Provide the (X, Y) coordinate of the cell's center where the given text is located.  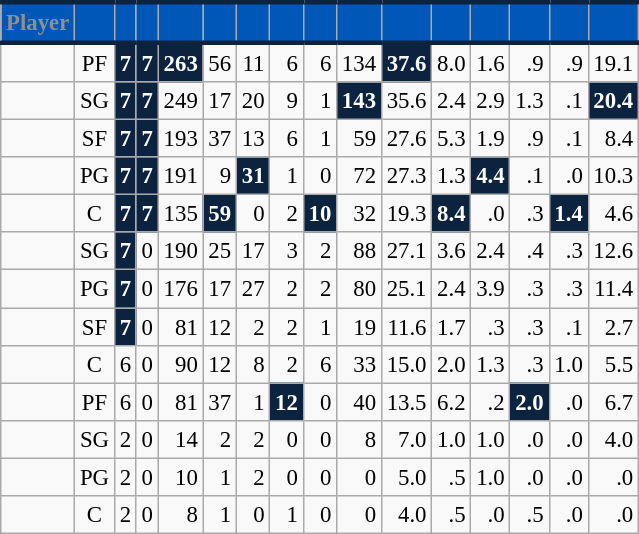
88 (360, 251)
6.2 (452, 402)
11.4 (613, 289)
4.4 (490, 176)
249 (180, 101)
143 (360, 101)
11.6 (406, 327)
14 (180, 439)
5.0 (406, 477)
35.6 (406, 101)
135 (180, 214)
134 (360, 62)
10.3 (613, 176)
1.6 (490, 62)
27 (252, 289)
15.0 (406, 364)
Player (38, 22)
19.3 (406, 214)
72 (360, 176)
20 (252, 101)
80 (360, 289)
7.0 (406, 439)
190 (180, 251)
8.0 (452, 62)
19.1 (613, 62)
4.6 (613, 214)
5.5 (613, 364)
176 (180, 289)
1.4 (568, 214)
31 (252, 176)
1.9 (490, 139)
191 (180, 176)
27.3 (406, 176)
193 (180, 139)
5.3 (452, 139)
13.5 (406, 402)
3 (286, 251)
2.9 (490, 101)
11 (252, 62)
.4 (530, 251)
27.1 (406, 251)
40 (360, 402)
6.7 (613, 402)
25 (220, 251)
56 (220, 62)
90 (180, 364)
25.1 (406, 289)
263 (180, 62)
13 (252, 139)
27.6 (406, 139)
1.7 (452, 327)
37.6 (406, 62)
.2 (490, 402)
33 (360, 364)
20.4 (613, 101)
12.6 (613, 251)
3.6 (452, 251)
3.9 (490, 289)
19 (360, 327)
32 (360, 214)
2.7 (613, 327)
